Locate the cell with the specified text and output its (x, y) center coordinate. 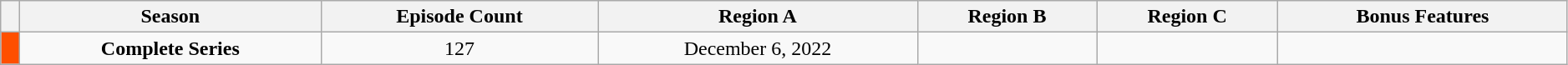
Region A (759, 17)
Region C (1188, 17)
Episode Count (459, 17)
Season (170, 17)
December 6, 2022 (759, 48)
Complete Series (170, 48)
127 (459, 48)
Bonus Features (1423, 17)
Region B (1007, 17)
